For the text-containing cell, return its midpoint in [X, Y] coordinate format. 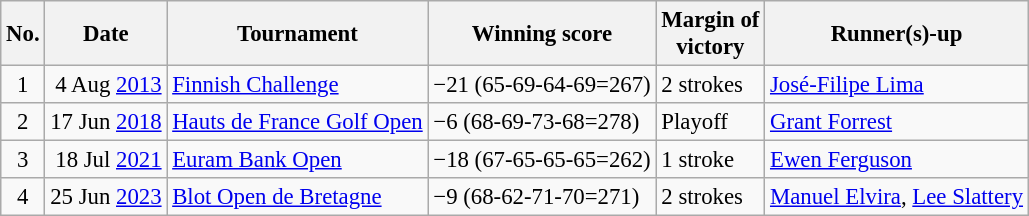
Finnish Challenge [298, 85]
Manuel Elvira, Lee Slattery [897, 197]
−6 (68-69-73-68=278) [542, 122]
José-Filipe Lima [897, 85]
Grant Forrest [897, 122]
Playoff [710, 122]
Euram Bank Open [298, 160]
Hauts de France Golf Open [298, 122]
Ewen Ferguson [897, 160]
1 stroke [710, 160]
3 [23, 160]
Winning score [542, 34]
Tournament [298, 34]
4 Aug 2013 [106, 85]
17 Jun 2018 [106, 122]
−18 (67-65-65-65=262) [542, 160]
1 [23, 85]
Date [106, 34]
Runner(s)-up [897, 34]
Margin ofvictory [710, 34]
25 Jun 2023 [106, 197]
Blot Open de Bretagne [298, 197]
4 [23, 197]
18 Jul 2021 [106, 160]
−9 (68-62-71-70=271) [542, 197]
−21 (65-69-64-69=267) [542, 85]
2 [23, 122]
No. [23, 34]
